Determine the (x, y) coordinate at the center of the cell enclosing the given text.  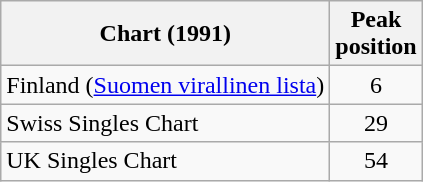
Chart (1991) (166, 34)
UK Singles Chart (166, 161)
6 (376, 85)
Peakposition (376, 34)
Swiss Singles Chart (166, 123)
Finland (Suomen virallinen lista) (166, 85)
54 (376, 161)
29 (376, 123)
